Find where the given text appears and provide that cell's center as [x, y] coordinate. 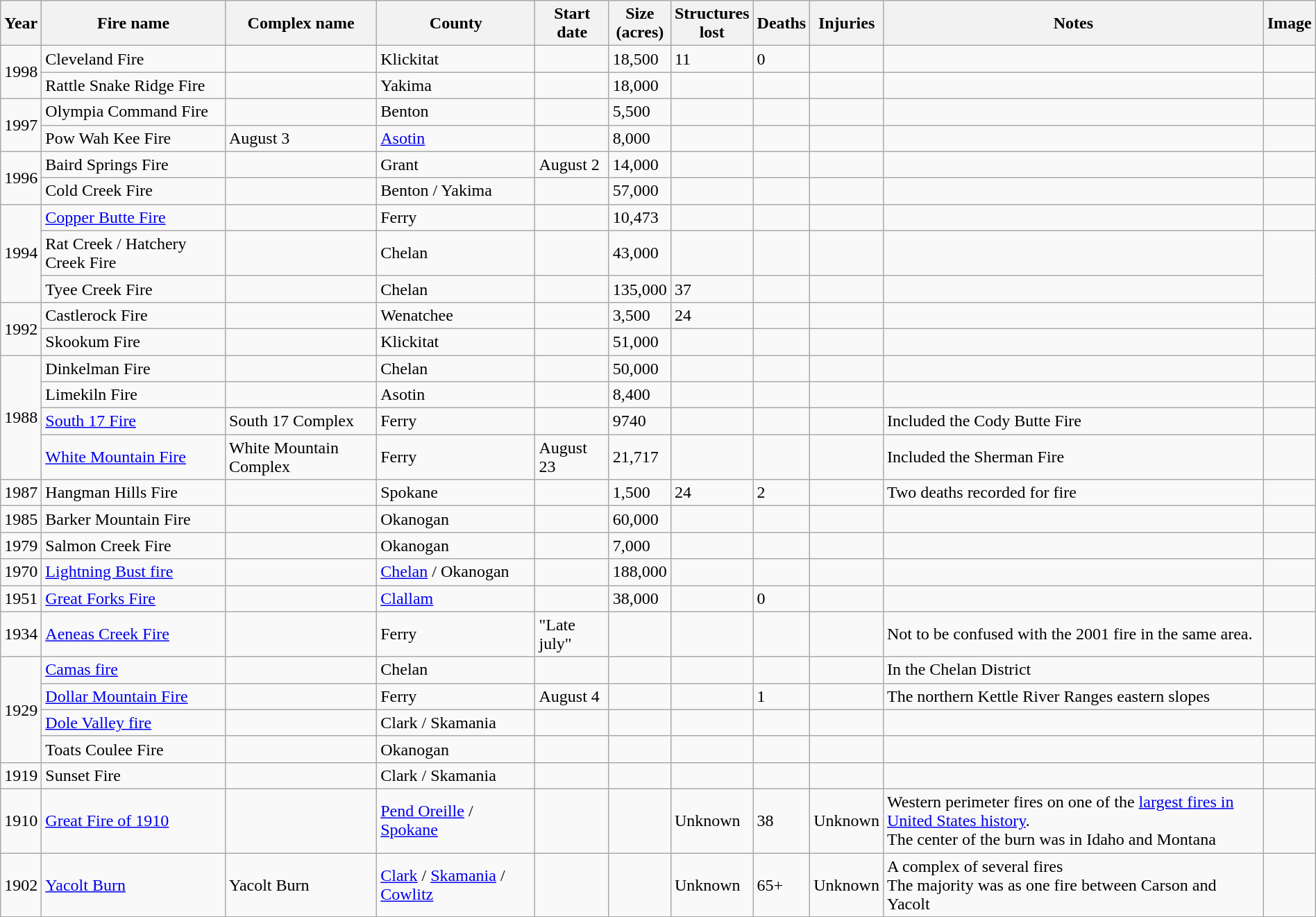
Clallam [456, 598]
Great Forks Fire [133, 598]
August 4 [572, 696]
43,000 [640, 253]
County [456, 24]
50,000 [640, 369]
White Mountain Fire [133, 457]
Wenatchee [456, 315]
1919 [21, 775]
2 [782, 493]
57,000 [640, 191]
1997 [21, 125]
Hangman Hills Fire [133, 493]
August 2 [572, 165]
August 23 [572, 457]
Limekiln Fire [133, 395]
Tyee Creek Fire [133, 289]
Yakima [456, 85]
Rat Creek / Hatchery Creek Fire [133, 253]
Camas fire [133, 670]
65+ [782, 884]
1996 [21, 178]
Deaths [782, 24]
Western perimeter fires on one of the largest fires in United States history. The center of the burn was in Idaho and Montana [1073, 821]
1929 [21, 709]
38 [782, 821]
1902 [21, 884]
Benton / Yakima [456, 191]
1,500 [640, 493]
1988 [21, 418]
7,000 [640, 546]
Size(acres) [640, 24]
1910 [21, 821]
1998 [21, 72]
Baird Springs Fire [133, 165]
9740 [640, 421]
Image [1290, 24]
1 [782, 696]
1992 [21, 328]
188,000 [640, 572]
Injuries [847, 24]
White Mountain Complex [301, 457]
21,717 [640, 457]
1970 [21, 572]
18,000 [640, 85]
Lightning Bust fire [133, 572]
11 [712, 59]
Pow Wah Kee Fire [133, 138]
Not to be confused with the 2001 fire in the same area. [1073, 634]
South 17 Complex [301, 421]
Fire name [133, 24]
Complex name [301, 24]
Two deaths recorded for fire [1073, 493]
Structureslost [712, 24]
Sunset Fire [133, 775]
Aeneas Creek Fire [133, 634]
38,000 [640, 598]
51,000 [640, 342]
8,000 [640, 138]
Copper Butte Fire [133, 217]
Toats Coulee Fire [133, 749]
Dinkelman Fire [133, 369]
Dollar Mountain Fire [133, 696]
August 3 [301, 138]
In the Chelan District [1073, 670]
Year [21, 24]
8,400 [640, 395]
1951 [21, 598]
Pend Oreille / Spokane [456, 821]
Clark / Skamania / Cowlitz [456, 884]
Cold Creek Fire [133, 191]
1979 [21, 546]
Olympia Command Fire [133, 112]
Grant [456, 165]
Rattle Snake Ridge Fire [133, 85]
Barker Mountain Fire [133, 519]
Spokane [456, 493]
Chelan / Okanogan [456, 572]
South 17 Fire [133, 421]
37 [712, 289]
10,473 [640, 217]
A complex of several fires The majority was as one fire between Carson and Yacolt [1073, 884]
The northern Kettle River Ranges eastern slopes [1073, 696]
1934 [21, 634]
Included the Sherman Fire [1073, 457]
Notes [1073, 24]
1994 [21, 253]
Dole Valley fire [133, 723]
Benton [456, 112]
1987 [21, 493]
3,500 [640, 315]
14,000 [640, 165]
18,500 [640, 59]
Included the Cody Butte Fire [1073, 421]
Cleveland Fire [133, 59]
135,000 [640, 289]
Start date [572, 24]
Skookum Fire [133, 342]
1985 [21, 519]
5,500 [640, 112]
Castlerock Fire [133, 315]
60,000 [640, 519]
"Late july" [572, 634]
Salmon Creek Fire [133, 546]
Great Fire of 1910 [133, 821]
